Scan for the cell matching the given text and deliver its [x, y] coordinate at center. 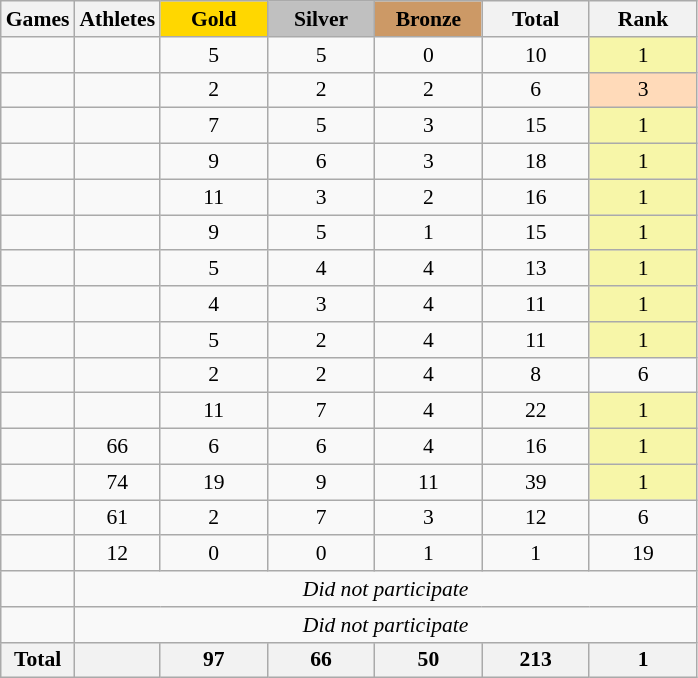
74 [117, 482]
Silver [320, 19]
39 [536, 482]
Rank [642, 19]
10 [536, 55]
Bronze [428, 19]
18 [536, 162]
50 [428, 660]
61 [117, 518]
22 [536, 411]
Athletes [117, 19]
97 [214, 660]
Gold [214, 19]
13 [536, 269]
213 [536, 660]
8 [536, 375]
Games [38, 19]
